Locate the cell with the specified text and output its [x, y] center coordinate. 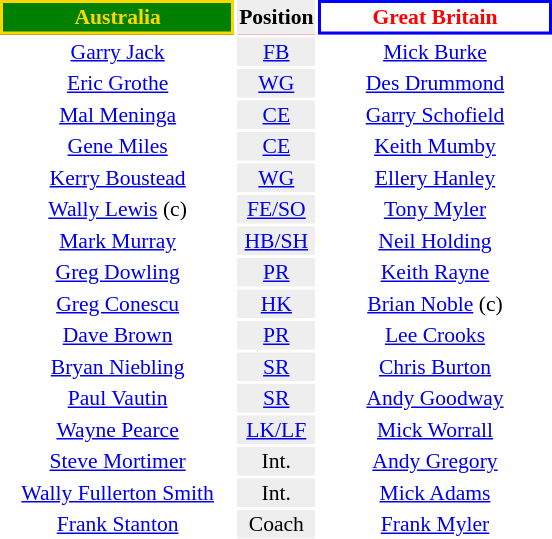
Position [276, 17]
LK/LF [276, 430]
Andy Goodway [435, 398]
Kerry Boustead [118, 178]
Wayne Pearce [118, 430]
Garry Jack [118, 52]
Ellery Hanley [435, 178]
Keith Rayne [435, 272]
FE/SO [276, 209]
Mick Burke [435, 52]
Gene Miles [118, 146]
Great Britain [435, 17]
Lee Crooks [435, 335]
Bryan Niebling [118, 366]
Greg Dowling [118, 272]
Mal Meninga [118, 114]
Mick Adams [435, 492]
FB [276, 52]
Chris Burton [435, 366]
Australia [118, 17]
HK [276, 304]
Eric Grothe [118, 83]
Dave Brown [118, 335]
Des Drummond [435, 83]
Mark Murray [118, 240]
Keith Mumby [435, 146]
HB/SH [276, 240]
Neil Holding [435, 240]
Greg Conescu [118, 304]
Frank Stanton [118, 524]
Steve Mortimer [118, 461]
Garry Schofield [435, 114]
Brian Noble (c) [435, 304]
Andy Gregory [435, 461]
Frank Myler [435, 524]
Paul Vautin [118, 398]
Wally Fullerton Smith [118, 492]
Coach [276, 524]
Tony Myler [435, 209]
Mick Worrall [435, 430]
Wally Lewis (c) [118, 209]
